Scan for the cell matching the given text and deliver its [x, y] coordinate at center. 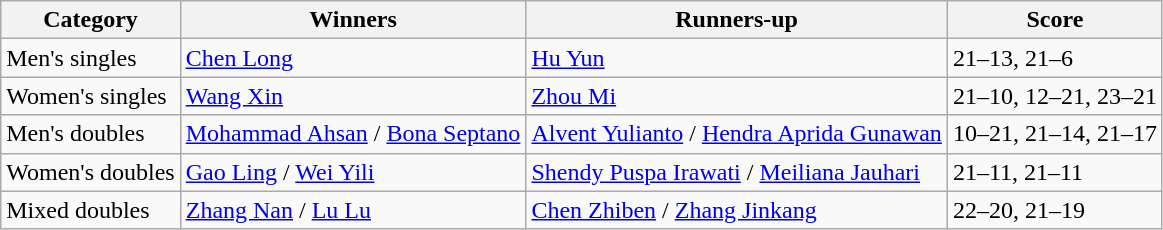
Score [1054, 20]
Shendy Puspa Irawati / Meiliana Jauhari [736, 172]
Winners [353, 20]
Runners-up [736, 20]
21–11, 21–11 [1054, 172]
Zhou Mi [736, 96]
Gao Ling / Wei Yili [353, 172]
Mohammad Ahsan / Bona Septano [353, 134]
Women's doubles [90, 172]
22–20, 21–19 [1054, 210]
Hu Yun [736, 58]
21–10, 12–21, 23–21 [1054, 96]
Alvent Yulianto / Hendra Aprida Gunawan [736, 134]
Category [90, 20]
Zhang Nan / Lu Lu [353, 210]
10–21, 21–14, 21–17 [1054, 134]
Chen Zhiben / Zhang Jinkang [736, 210]
21–13, 21–6 [1054, 58]
Women's singles [90, 96]
Wang Xin [353, 96]
Men's singles [90, 58]
Mixed doubles [90, 210]
Chen Long [353, 58]
Men's doubles [90, 134]
